From the cell containing the given text, extract its center point as [x, y] coordinate. 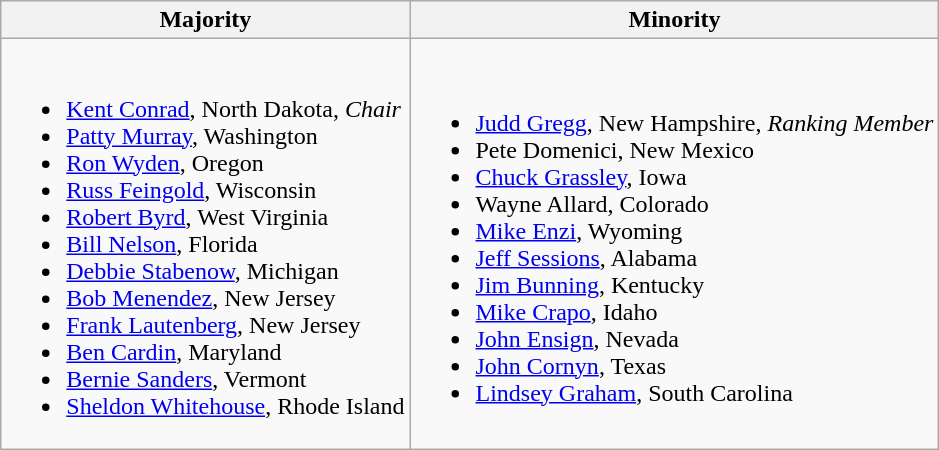
Majority [206, 20]
Minority [674, 20]
